Locate the cell with the specified text and output its (x, y) center coordinate. 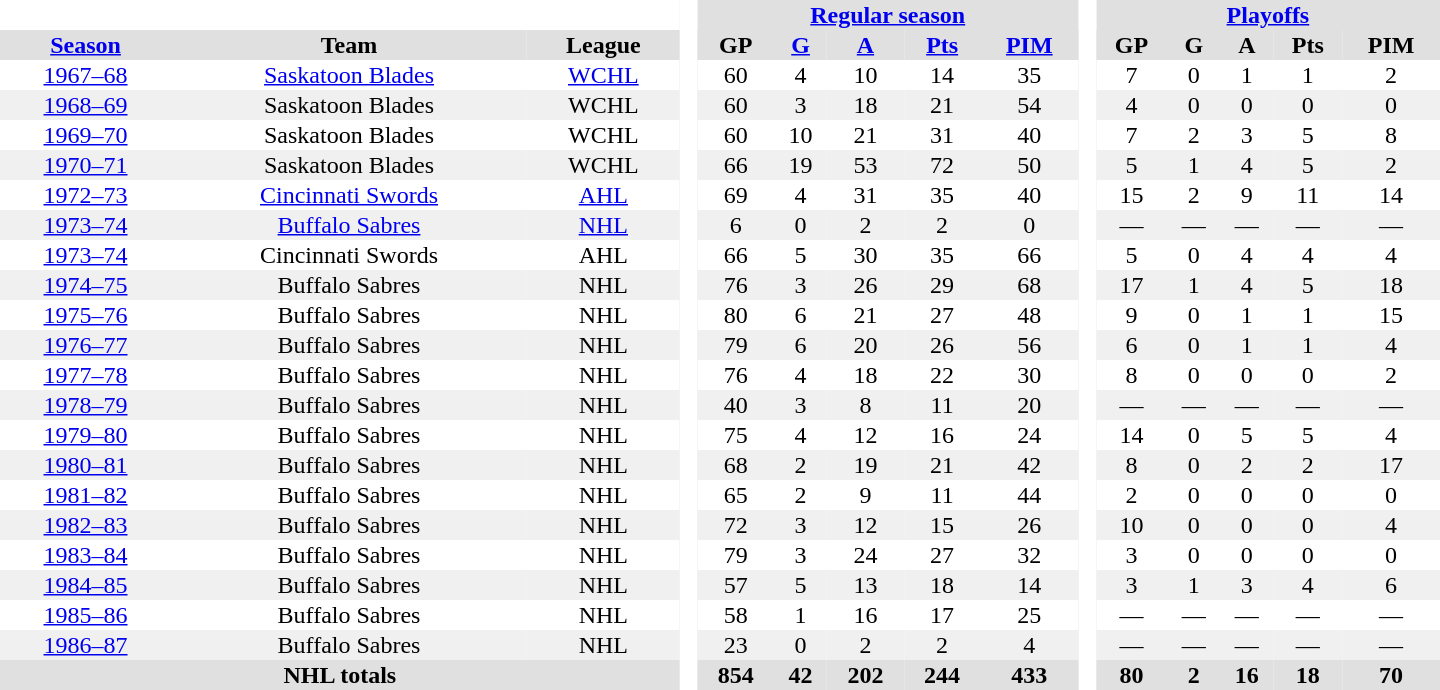
Playoffs (1268, 15)
13 (866, 585)
58 (736, 615)
75 (736, 435)
1985–86 (86, 615)
56 (1029, 345)
50 (1029, 165)
Regular season (888, 15)
202 (866, 675)
1983–84 (86, 555)
1970–71 (86, 165)
29 (942, 285)
League (604, 45)
Team (349, 45)
854 (736, 675)
1986–87 (86, 645)
69 (736, 195)
23 (736, 645)
54 (1029, 105)
1969–70 (86, 135)
57 (736, 585)
1979–80 (86, 435)
48 (1029, 315)
1980–81 (86, 465)
1968–69 (86, 105)
NHL totals (340, 675)
Season (86, 45)
1977–78 (86, 375)
1981–82 (86, 495)
32 (1029, 555)
22 (942, 375)
1972–73 (86, 195)
25 (1029, 615)
53 (866, 165)
70 (1391, 675)
244 (942, 675)
65 (736, 495)
1967–68 (86, 75)
1978–79 (86, 405)
44 (1029, 495)
1974–75 (86, 285)
1976–77 (86, 345)
433 (1029, 675)
1984–85 (86, 585)
1975–76 (86, 315)
1982–83 (86, 525)
